Return the [X, Y] coordinate for the center point of the cell that contains the specified text.  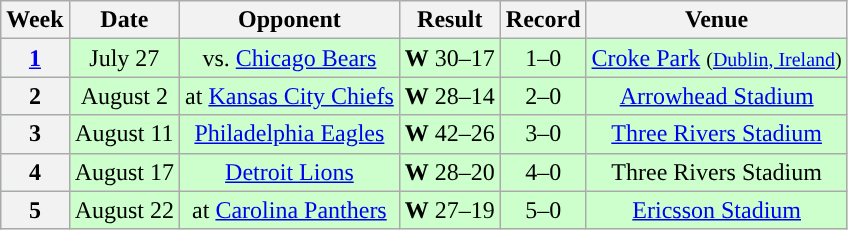
1 [35, 58]
Philadelphia Eagles [290, 134]
Record [543, 20]
5 [35, 210]
at Kansas City Chiefs [290, 96]
2 [35, 96]
Arrowhead Stadium [716, 96]
July 27 [124, 58]
W 30–17 [450, 58]
3 [35, 134]
W 42–26 [450, 134]
Croke Park (Dublin, Ireland) [716, 58]
5–0 [543, 210]
August 22 [124, 210]
2–0 [543, 96]
Date [124, 20]
W 28–14 [450, 96]
August 11 [124, 134]
Detroit Lions [290, 172]
Ericsson Stadium [716, 210]
Opponent [290, 20]
W 27–19 [450, 210]
August 17 [124, 172]
August 2 [124, 96]
Week [35, 20]
at Carolina Panthers [290, 210]
Result [450, 20]
Venue [716, 20]
W 28–20 [450, 172]
4–0 [543, 172]
3–0 [543, 134]
4 [35, 172]
vs. Chicago Bears [290, 58]
1–0 [543, 58]
